Return the (x, y) coordinate for the center point of the cell that contains the specified text.  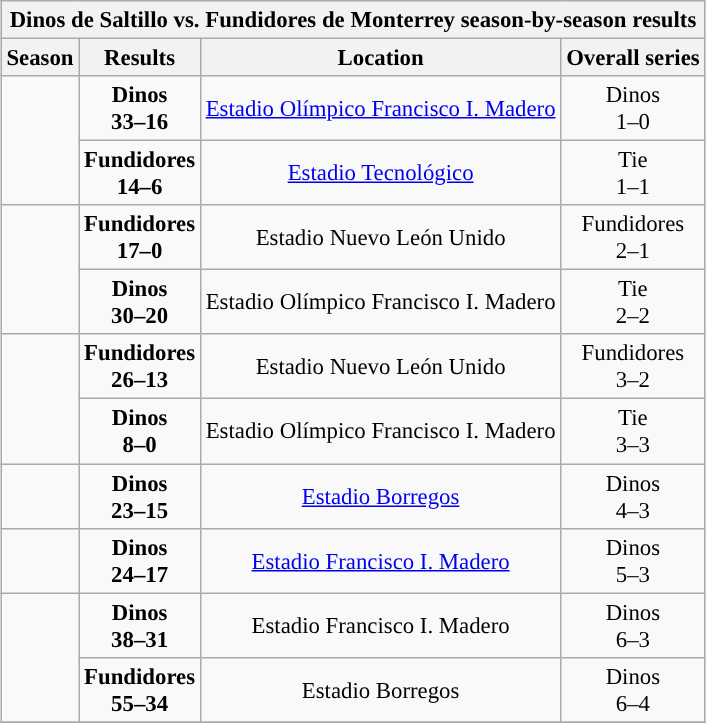
Location (380, 57)
Dinos 1–0 (633, 108)
Overall series (633, 57)
Dinos 6–3 (633, 626)
Fundidores 14–6 (140, 174)
Dinos 33–16 (140, 108)
Dinos 5–3 (633, 560)
Dinos 4–3 (633, 496)
Dinos 23–15 (140, 496)
Dinos 6–4 (633, 690)
Dinos 24–17 (140, 560)
Dinos 8–0 (140, 432)
Fundidores 3–2 (633, 366)
Fundidores 2–1 (633, 238)
Tie 1–1 (633, 174)
Tie 3–3 (633, 432)
Results (140, 57)
Dinos 38–31 (140, 626)
Estadio Tecnológico (380, 174)
Fundidores 17–0 (140, 238)
Dinos de Saltillo vs. Fundidores de Monterrey season-by-season results (353, 20)
Fundidores 55–34 (140, 690)
Season (40, 57)
Tie 2–2 (633, 302)
Dinos 30–20 (140, 302)
Fundidores 26–13 (140, 366)
